Identify which cell holds the provided text, then report its [x, y] central coordinate. 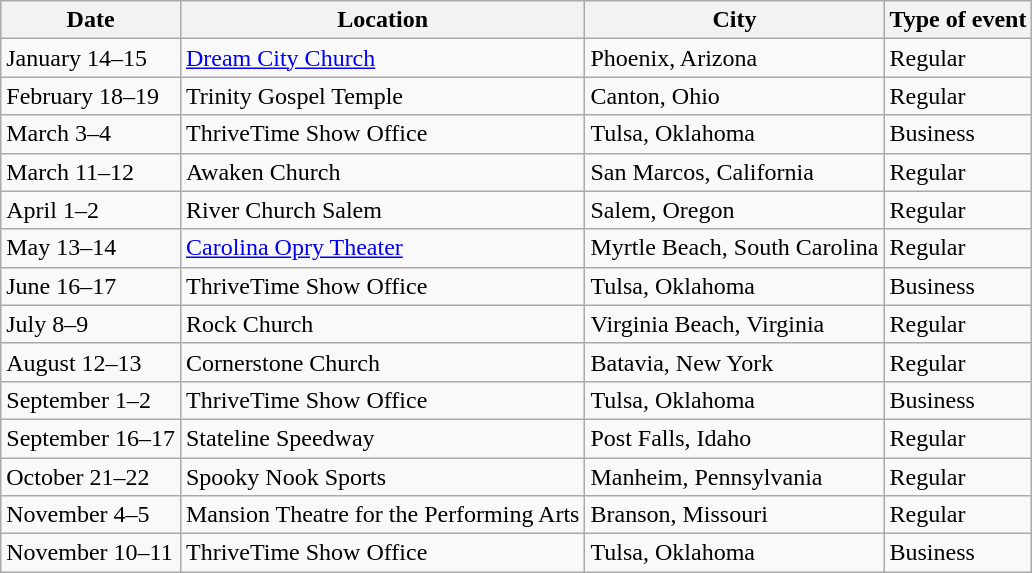
Date [91, 20]
February 18–19 [91, 96]
Batavia, New York [734, 362]
Manheim, Pennsylvania [734, 477]
October 21–22 [91, 477]
November 10–11 [91, 553]
November 4–5 [91, 515]
August 12–13 [91, 362]
Cornerstone Church [382, 362]
Virginia Beach, Virginia [734, 324]
San Marcos, California [734, 172]
Branson, Missouri [734, 515]
Phoenix, Arizona [734, 58]
July 8–9 [91, 324]
Post Falls, Idaho [734, 438]
Canton, Ohio [734, 96]
March 3–4 [91, 134]
Dream City Church [382, 58]
Trinity Gospel Temple [382, 96]
April 1–2 [91, 210]
Stateline Speedway [382, 438]
September 1–2 [91, 400]
June 16–17 [91, 286]
Location [382, 20]
Carolina Opry Theater [382, 248]
January 14–15 [91, 58]
Awaken Church [382, 172]
Salem, Oregon [734, 210]
Mansion Theatre for the Performing Arts [382, 515]
March 11–12 [91, 172]
Rock Church [382, 324]
May 13–14 [91, 248]
September 16–17 [91, 438]
Spooky Nook Sports [382, 477]
Myrtle Beach, South Carolina [734, 248]
River Church Salem [382, 210]
City [734, 20]
Type of event [958, 20]
